Return the [x, y] coordinate for the center point of the cell that contains the specified text.  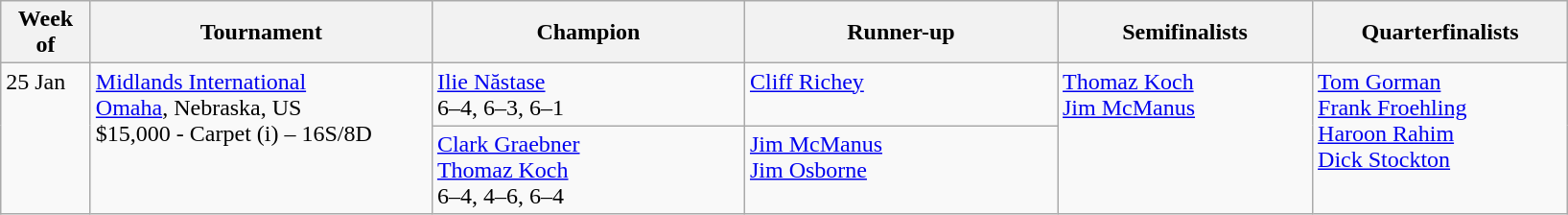
Ilie Năstase 6–4, 6–3, 6–1 [588, 94]
Champion [588, 33]
Runner-up [901, 33]
Cliff Richey [901, 94]
Jim McManus Jim Osborne [901, 170]
Semifinalists [1184, 33]
Thomaz Koch Jim McManus [1184, 138]
Midlands International Omaha, Nebraska, US $15,000 - Carpet (i) – 16S/8D [261, 138]
Quarterfinalists [1440, 33]
Tournament [261, 33]
25 Jan [46, 138]
Week of [46, 33]
Tom Gorman Frank Froehling Haroon Rahim Dick Stockton [1440, 138]
Clark Graebner Thomaz Koch 6–4, 4–6, 6–4 [588, 170]
